Provide the [X, Y] coordinate of the cell's center where the given text is located.  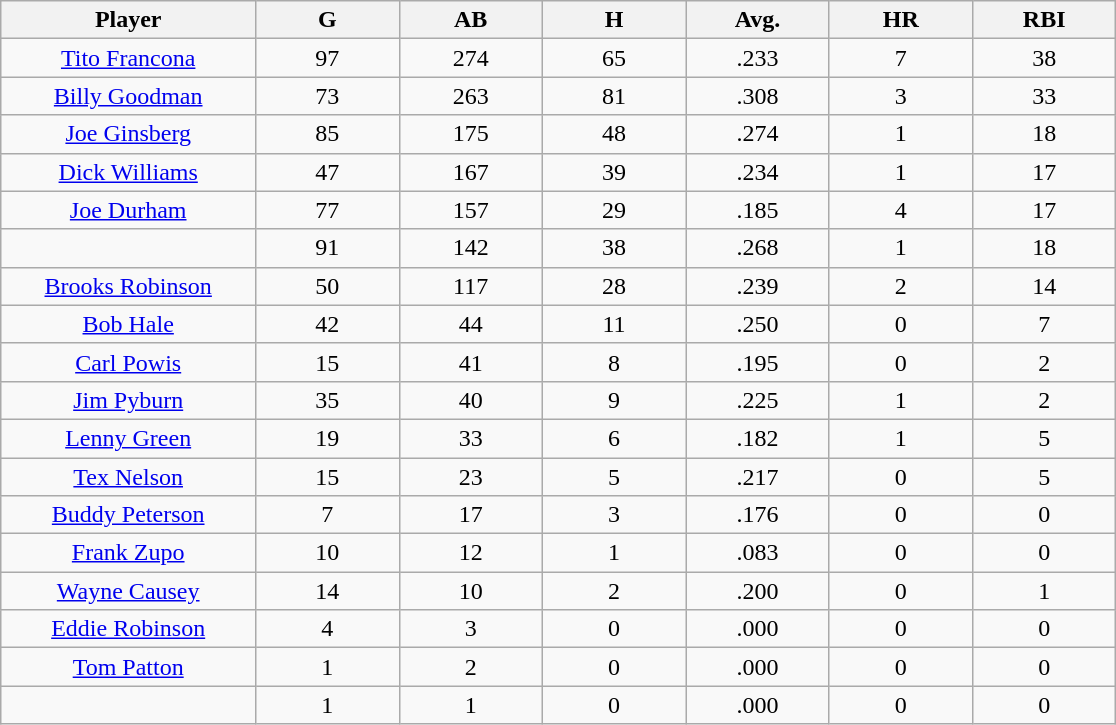
157 [470, 210]
.225 [758, 400]
Tex Nelson [128, 477]
9 [614, 400]
50 [328, 286]
.083 [758, 553]
.268 [758, 248]
167 [470, 172]
Lenny Green [128, 438]
35 [328, 400]
Buddy Peterson [128, 515]
.182 [758, 438]
47 [328, 172]
.234 [758, 172]
175 [470, 134]
91 [328, 248]
23 [470, 477]
.308 [758, 96]
28 [614, 286]
42 [328, 324]
.195 [758, 362]
RBI [1044, 20]
Dick Williams [128, 172]
Frank Zupo [128, 553]
19 [328, 438]
Joe Ginsberg [128, 134]
Tom Patton [128, 667]
142 [470, 248]
Eddie Robinson [128, 629]
117 [470, 286]
Brooks Robinson [128, 286]
85 [328, 134]
81 [614, 96]
41 [470, 362]
12 [470, 553]
H [614, 20]
11 [614, 324]
274 [470, 58]
29 [614, 210]
6 [614, 438]
77 [328, 210]
.200 [758, 591]
Carl Powis [128, 362]
39 [614, 172]
Billy Goodman [128, 96]
.233 [758, 58]
.176 [758, 515]
263 [470, 96]
97 [328, 58]
40 [470, 400]
.274 [758, 134]
73 [328, 96]
HR [900, 20]
48 [614, 134]
Joe Durham [128, 210]
.239 [758, 286]
Jim Pyburn [128, 400]
Player [128, 20]
Bob Hale [128, 324]
.217 [758, 477]
.185 [758, 210]
Wayne Causey [128, 591]
Avg. [758, 20]
Tito Francona [128, 58]
8 [614, 362]
.250 [758, 324]
65 [614, 58]
44 [470, 324]
G [328, 20]
AB [470, 20]
